Scan for the cell matching the given text and deliver its [x, y] coordinate at center. 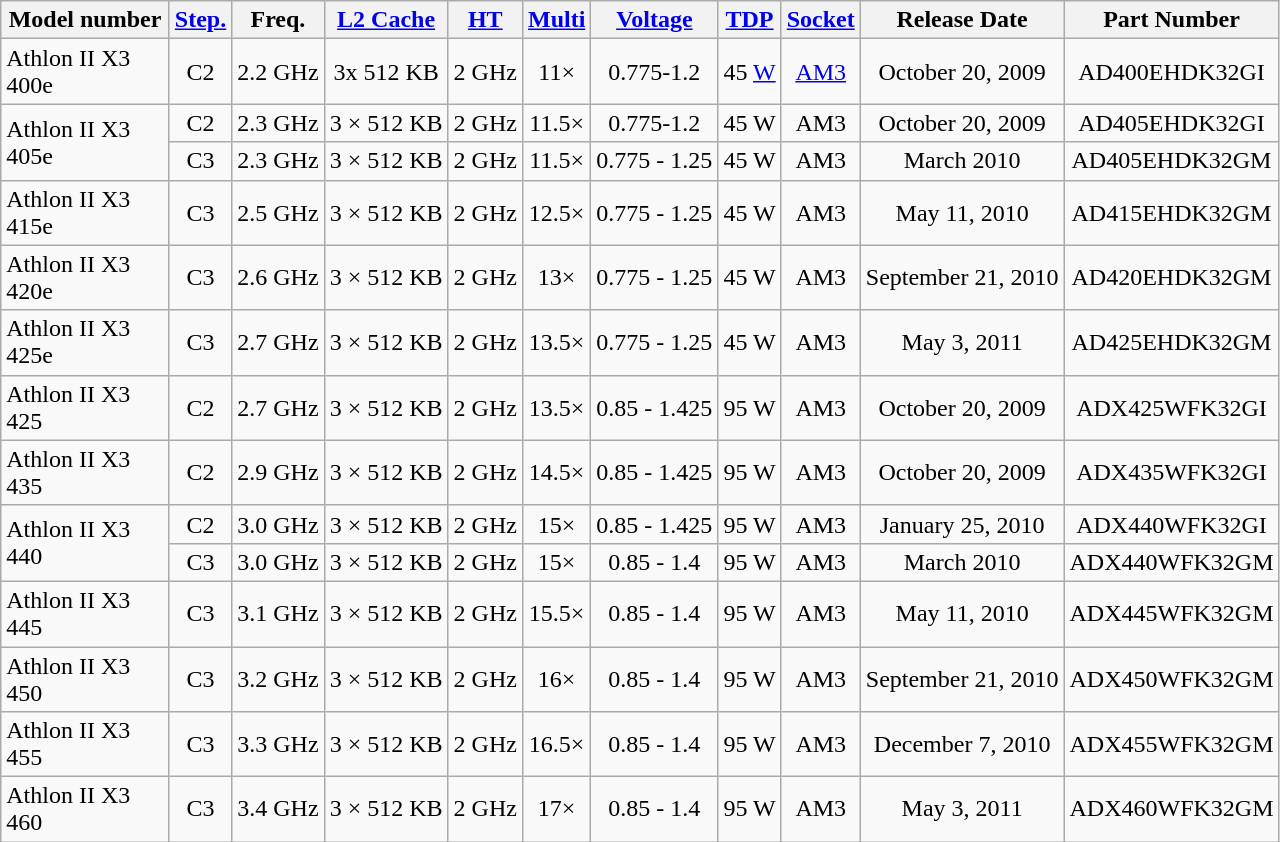
2.2 GHz [278, 72]
Athlon II X3 405e [86, 142]
January 25, 2010 [962, 524]
Athlon II X3 415e [86, 212]
Athlon II X3 455 [86, 744]
3x 512 KB [386, 72]
ADX435WFK32GI [1172, 472]
HT [485, 20]
3.3 GHz [278, 744]
Voltage [654, 20]
AD425EHDK32GM [1172, 342]
ADX440WFK32GI [1172, 524]
Multi [556, 20]
2.6 GHz [278, 278]
Athlon II X3 460 [86, 810]
ADX460WFK32GM [1172, 810]
3.2 GHz [278, 678]
Freq. [278, 20]
Athlon II X3 440 [86, 543]
Athlon II X3 425 [86, 408]
Athlon II X3 400e [86, 72]
Model number [86, 20]
ADX440WFK32GM [1172, 562]
15.5× [556, 614]
Step. [200, 20]
Release Date [962, 20]
3.4 GHz [278, 810]
AD420EHDK32GM [1172, 278]
Athlon II X3 425e [86, 342]
AD405EHDK32GI [1172, 123]
AD405EHDK32GM [1172, 161]
AD400EHDK32GI [1172, 72]
Part Number [1172, 20]
13× [556, 278]
ADX455WFK32GM [1172, 744]
AD415EHDK32GM [1172, 212]
3.1 GHz [278, 614]
11× [556, 72]
ADX425WFK32GI [1172, 408]
17× [556, 810]
ADX450WFK32GM [1172, 678]
12.5× [556, 212]
L2 Cache [386, 20]
2.9 GHz [278, 472]
TDP [750, 20]
Socket [820, 20]
Athlon II X3 450 [86, 678]
16× [556, 678]
16.5× [556, 744]
December 7, 2010 [962, 744]
2.5 GHz [278, 212]
Athlon II X3 445 [86, 614]
ADX445WFK32GM [1172, 614]
14.5× [556, 472]
Athlon II X3 435 [86, 472]
Athlon II X3 420e [86, 278]
